Return the [X, Y] coordinate for the center point of the cell that contains the specified text.  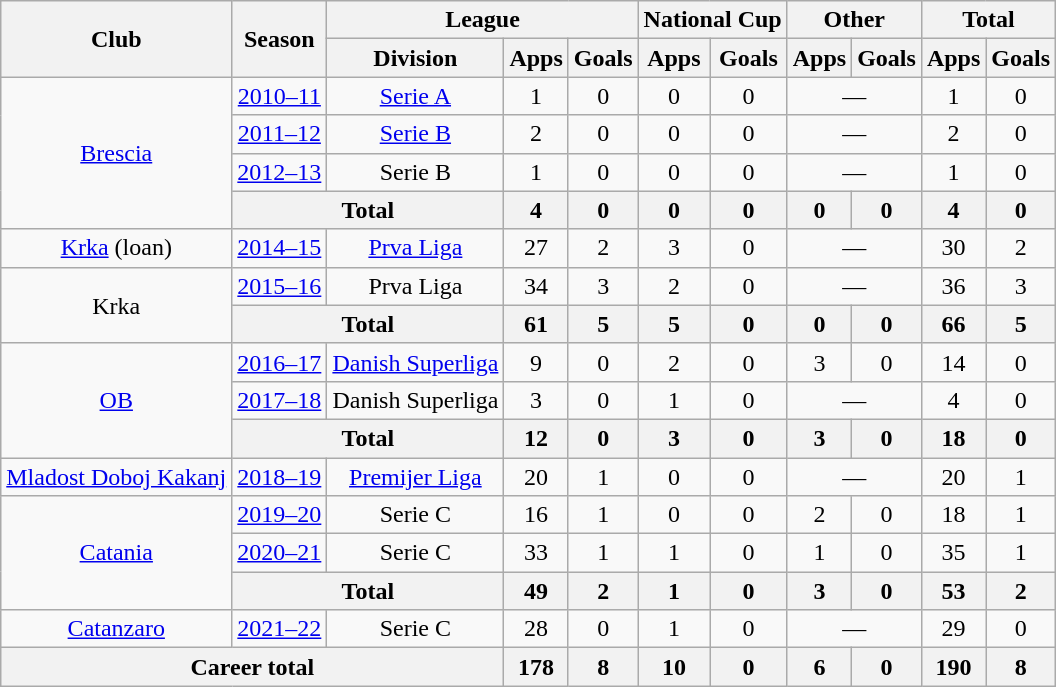
12 [536, 438]
61 [536, 324]
66 [953, 324]
27 [536, 248]
49 [536, 591]
2020–21 [280, 553]
Career total [252, 667]
190 [953, 667]
Premijer Liga [416, 477]
Division [416, 58]
14 [953, 362]
2012–13 [280, 172]
29 [953, 629]
Club [116, 39]
34 [536, 286]
36 [953, 286]
Krka [116, 305]
16 [536, 515]
6 [819, 667]
Other [854, 20]
30 [953, 248]
28 [536, 629]
178 [536, 667]
Serie A [416, 96]
Mladost Doboj Kakanj [116, 477]
9 [536, 362]
2010–11 [280, 96]
33 [536, 553]
2018–19 [280, 477]
2016–17 [280, 362]
League [482, 20]
Brescia [116, 153]
2015–16 [280, 286]
Season [280, 39]
Krka (loan) [116, 248]
2014–15 [280, 248]
2011–12 [280, 134]
OB [116, 400]
35 [953, 553]
2019–20 [280, 515]
National Cup [712, 20]
2021–22 [280, 629]
10 [674, 667]
2017–18 [280, 400]
53 [953, 591]
Catanzaro [116, 629]
Catania [116, 553]
